From the cell containing the given text, extract its center point as (X, Y) coordinate. 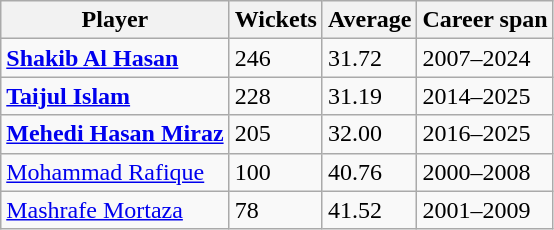
2001–2009 (485, 210)
31.72 (370, 58)
40.76 (370, 172)
Average (370, 20)
41.52 (370, 210)
32.00 (370, 134)
2016–2025 (485, 134)
Mohammad Rafique (115, 172)
2007–2024 (485, 58)
Shakib Al Hasan (115, 58)
100 (276, 172)
Career span (485, 20)
2014–2025 (485, 96)
31.19 (370, 96)
Mehedi Hasan Miraz (115, 134)
246 (276, 58)
Taijul Islam (115, 96)
228 (276, 96)
Mashrafe Mortaza (115, 210)
2000–2008 (485, 172)
78 (276, 210)
205 (276, 134)
Wickets (276, 20)
Player (115, 20)
